For the text-containing cell, return its midpoint in [x, y] coordinate format. 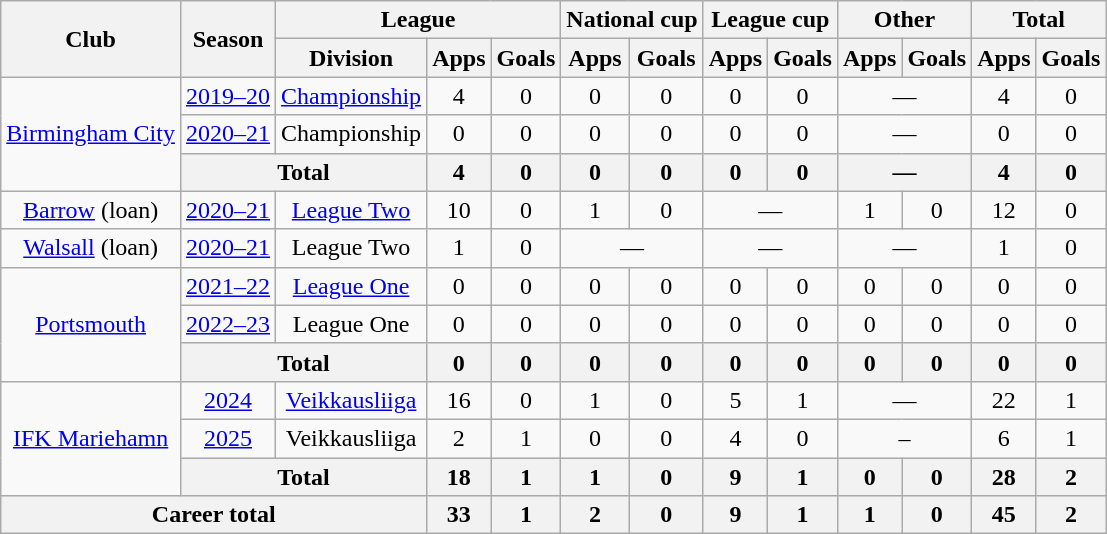
Club [91, 39]
12 [1004, 210]
2021–22 [228, 286]
33 [459, 515]
League cup [770, 20]
National cup [632, 20]
18 [459, 477]
Other [904, 20]
10 [459, 210]
IFK Mariehamn [91, 438]
5 [735, 400]
League [418, 20]
2024 [228, 400]
22 [1004, 400]
6 [1004, 438]
2019–20 [228, 96]
Season [228, 39]
2022–23 [228, 324]
Walsall (loan) [91, 248]
– [904, 438]
2025 [228, 438]
Career total [214, 515]
Barrow (loan) [91, 210]
45 [1004, 515]
16 [459, 400]
28 [1004, 477]
Portsmouth [91, 324]
Birmingham City [91, 134]
Division [352, 58]
